Search for the cell housing the specified text and yield its (x, y) center coordinate. 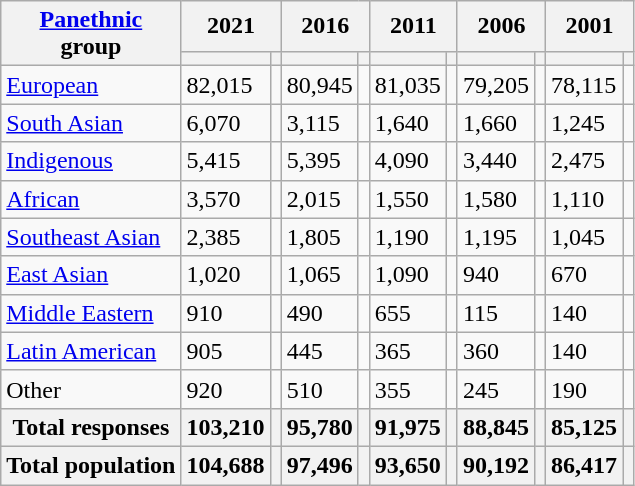
1,245 (584, 123)
655 (408, 313)
European (91, 85)
Total population (91, 465)
103,210 (226, 427)
355 (408, 389)
360 (496, 351)
445 (320, 351)
East Asian (91, 275)
2006 (501, 26)
90,192 (496, 465)
South Asian (91, 123)
510 (320, 389)
3,570 (226, 199)
78,115 (584, 85)
Total responses (91, 427)
2011 (413, 26)
245 (496, 389)
2021 (231, 26)
80,945 (320, 85)
3,440 (496, 161)
1,190 (408, 237)
88,845 (496, 427)
Panethnicgroup (91, 34)
670 (584, 275)
Middle Eastern (91, 313)
95,780 (320, 427)
5,395 (320, 161)
1,550 (408, 199)
African (91, 199)
2,475 (584, 161)
365 (408, 351)
905 (226, 351)
1,020 (226, 275)
6,070 (226, 123)
93,650 (408, 465)
81,035 (408, 85)
1,065 (320, 275)
2001 (590, 26)
104,688 (226, 465)
920 (226, 389)
1,045 (584, 237)
1,195 (496, 237)
1,660 (496, 123)
1,580 (496, 199)
490 (320, 313)
2016 (325, 26)
910 (226, 313)
1,090 (408, 275)
3,115 (320, 123)
940 (496, 275)
1,110 (584, 199)
Indigenous (91, 161)
82,015 (226, 85)
97,496 (320, 465)
190 (584, 389)
115 (496, 313)
91,975 (408, 427)
5,415 (226, 161)
79,205 (496, 85)
4,090 (408, 161)
85,125 (584, 427)
Southeast Asian (91, 237)
1,640 (408, 123)
2,015 (320, 199)
86,417 (584, 465)
Latin American (91, 351)
2,385 (226, 237)
Other (91, 389)
1,805 (320, 237)
